Capture the cell that displays the provided text and extract its [X, Y] central coordinate. 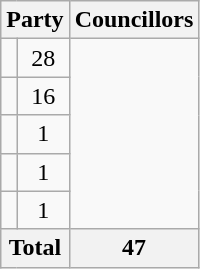
Total [35, 248]
Councillors [134, 20]
Party [35, 20]
47 [134, 248]
16 [43, 96]
28 [43, 58]
